Detect which cell encompasses the target text, then output its [X, Y] center coordinate. 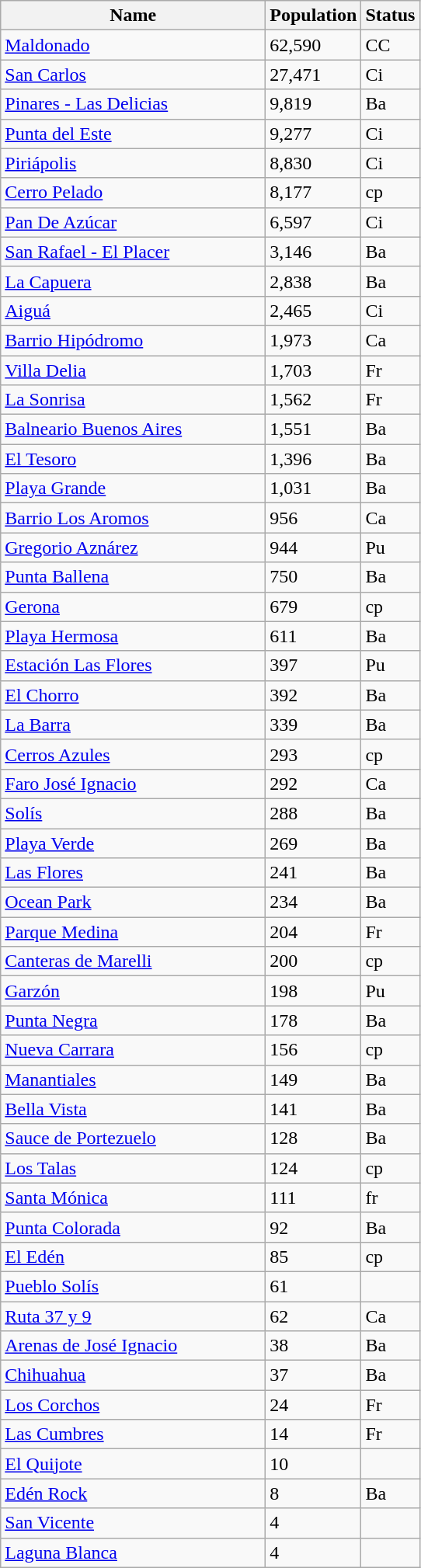
Villa Delia [134, 370]
Ruta 37 y 9 [134, 1316]
Canteras de Marelli [134, 961]
24 [314, 1405]
Balneario Buenos Aires [134, 429]
Chihuahua [134, 1375]
288 [314, 813]
El Chorro [134, 695]
Parque Medina [134, 932]
6,597 [314, 222]
9,819 [314, 104]
85 [314, 1257]
679 [314, 607]
Pinares - Las Delicias [134, 104]
Punta Negra [134, 1020]
Aiguá [134, 311]
El Edén [134, 1257]
1,973 [314, 340]
1,551 [314, 429]
Edén Rock [134, 1493]
La Sonrisa [134, 400]
61 [314, 1286]
14 [314, 1434]
Punta Ballena [134, 577]
Punta del Este [134, 134]
Cerro Pelado [134, 193]
111 [314, 1198]
198 [314, 991]
204 [314, 932]
Population [314, 16]
27,471 [314, 75]
178 [314, 1020]
241 [314, 873]
62,590 [314, 45]
Las Flores [134, 873]
956 [314, 518]
234 [314, 902]
Los Talas [134, 1168]
Playa Hermosa [134, 636]
San Rafael - El Placer [134, 252]
1,396 [314, 459]
Faro José Ignacio [134, 784]
Las Cumbres [134, 1434]
944 [314, 548]
Playa Verde [134, 843]
200 [314, 961]
San Carlos [134, 75]
8,830 [314, 163]
Manantiales [134, 1080]
Maldonado [134, 45]
149 [314, 1080]
Santa Mónica [134, 1198]
Garzón [134, 991]
38 [314, 1346]
10 [314, 1464]
Pan De Azúcar [134, 222]
1,031 [314, 488]
La Capuera [134, 281]
La Barra [134, 725]
Sauce de Portezuelo [134, 1139]
Laguna Blanca [134, 1552]
CC [390, 45]
339 [314, 725]
Solís [134, 813]
Barrio Los Aromos [134, 518]
Pueblo Solís [134, 1286]
Los Corchos [134, 1405]
397 [314, 666]
128 [314, 1139]
1,703 [314, 370]
8,177 [314, 193]
9,277 [314, 134]
269 [314, 843]
Punta Colorada [134, 1227]
750 [314, 577]
Bella Vista [134, 1109]
292 [314, 784]
3,146 [314, 252]
El Quijote [134, 1464]
fr [390, 1198]
141 [314, 1109]
El Tesoro [134, 459]
Piriápolis [134, 163]
Gerona [134, 607]
156 [314, 1050]
Ocean Park [134, 902]
392 [314, 695]
Nueva Carrara [134, 1050]
Arenas de José Ignacio [134, 1346]
92 [314, 1227]
1,562 [314, 400]
San Vicente [134, 1523]
Playa Grande [134, 488]
2,838 [314, 281]
611 [314, 636]
124 [314, 1168]
Name [134, 16]
293 [314, 754]
Status [390, 16]
8 [314, 1493]
Gregorio Aznárez [134, 548]
Estación Las Flores [134, 666]
37 [314, 1375]
2,465 [314, 311]
62 [314, 1316]
Cerros Azules [134, 754]
Barrio Hipódromo [134, 340]
